From the cell containing the given text, extract its center point as (x, y) coordinate. 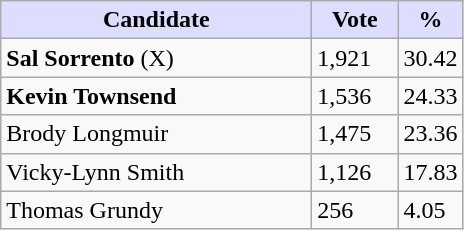
1,921 (355, 58)
1,536 (355, 96)
Vicky-Lynn Smith (156, 172)
Thomas Grundy (156, 210)
1,126 (355, 172)
23.36 (430, 134)
Vote (355, 20)
Brody Longmuir (156, 134)
% (430, 20)
Sal Sorrento (X) (156, 58)
256 (355, 210)
Kevin Townsend (156, 96)
Candidate (156, 20)
17.83 (430, 172)
30.42 (430, 58)
4.05 (430, 210)
24.33 (430, 96)
1,475 (355, 134)
